Identify which cell holds the provided text, then report its [x, y] central coordinate. 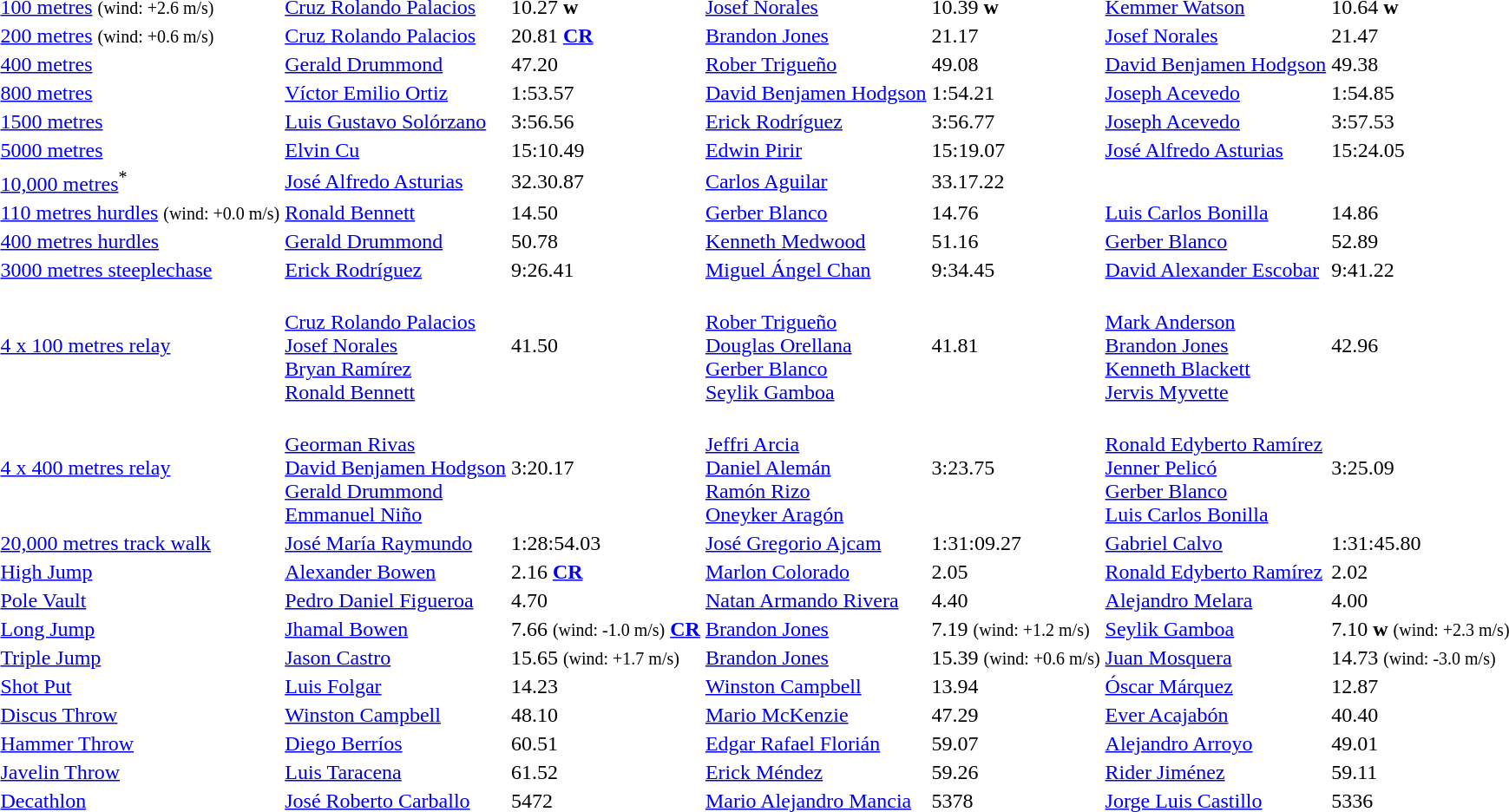
Diego Berríos [396, 743]
Erick Méndez [816, 772]
3:56.77 [1015, 121]
Natan Armando Rivera [816, 600]
3:20.17 [606, 468]
47.29 [1015, 715]
Mark Anderson Brandon Jones Kenneth Blackett Jervis Myvette [1216, 345]
Gabriel Calvo [1216, 543]
32.30.87 [606, 181]
Edwin Pirir [816, 150]
59.07 [1015, 743]
Josef Norales [1216, 36]
José Gregorio Ajcam [816, 543]
1:54.21 [1015, 93]
20.81 CR [606, 36]
Marlon Colorado [816, 572]
21.17 [1015, 36]
33.17.22 [1015, 181]
Mario McKenzie [816, 715]
14.76 [1015, 213]
49.08 [1015, 64]
Juan Mosquera [1216, 658]
Miguel Ángel Chan [816, 270]
59.26 [1015, 772]
9:34.45 [1015, 270]
51.16 [1015, 241]
Jason Castro [396, 658]
José María Raymundo [396, 543]
David Alexander Escobar [1216, 270]
41.81 [1015, 345]
Luis Folgar [396, 686]
Víctor Emilio Ortiz [396, 93]
Alejandro Arroyo [1216, 743]
1:31:09.27 [1015, 543]
Kenneth Medwood [816, 241]
7.66 (wind: -1.0 m/s) CR [606, 629]
Alexander Bowen [396, 572]
Rober Trigueño Douglas Orellana Gerber Blanco Seylik Gamboa [816, 345]
60.51 [606, 743]
Jeffri Arcia Daniel Alemán Ramón Rizo Oneyker Aragón [816, 468]
Jhamal Bowen [396, 629]
Rober Trigueño [816, 64]
15.65 (wind: +1.7 m/s) [606, 658]
1:28:54.03 [606, 543]
Edgar Rafael Florián [816, 743]
50.78 [606, 241]
4.70 [606, 600]
14.23 [606, 686]
41.50 [606, 345]
2.16 CR [606, 572]
14.50 [606, 213]
61.52 [606, 772]
Cruz Rolando Palacios Josef Norales Bryan Ramírez Ronald Bennett [396, 345]
2.05 [1015, 572]
Ronald Bennett [396, 213]
3:23.75 [1015, 468]
13.94 [1015, 686]
Luis Carlos Bonilla [1216, 213]
1:53.57 [606, 93]
47.20 [606, 64]
Luis Gustavo Solórzano [396, 121]
4.40 [1015, 600]
9:26.41 [606, 270]
Óscar Márquez [1216, 686]
Seylik Gamboa [1216, 629]
Ronald Edyberto Ramírez Jenner Pelicó Gerber Blanco Luis Carlos Bonilla [1216, 468]
Carlos Aguilar [816, 181]
7.19 (wind: +1.2 m/s) [1015, 629]
48.10 [606, 715]
3:56.56 [606, 121]
Pedro Daniel Figueroa [396, 600]
Georman Rivas David Benjamen Hodgson Gerald Drummond Emmanuel Niño [396, 468]
Cruz Rolando Palacios [396, 36]
Elvin Cu [396, 150]
Ever Acajabón [1216, 715]
Alejandro Melara [1216, 600]
Ronald Edyberto Ramírez [1216, 572]
Rider Jiménez [1216, 772]
15:10.49 [606, 150]
15.39 (wind: +0.6 m/s) [1015, 658]
Luis Taracena [396, 772]
15:19.07 [1015, 150]
